Capture the cell that displays the provided text and extract its [X, Y] central coordinate. 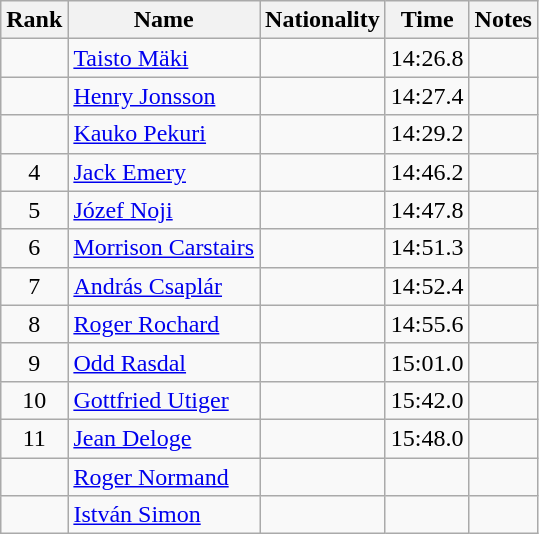
Jean Deloge [164, 438]
11 [34, 438]
Name [164, 20]
14:46.2 [427, 172]
Roger Normand [164, 477]
14:52.4 [427, 286]
14:27.4 [427, 96]
Gottfried Utiger [164, 400]
István Simon [164, 515]
10 [34, 400]
15:48.0 [427, 438]
4 [34, 172]
Taisto Mäki [164, 58]
8 [34, 324]
Nationality [323, 20]
András Csaplár [164, 286]
6 [34, 248]
Roger Rochard [164, 324]
Odd Rasdal [164, 362]
Jack Emery [164, 172]
14:26.8 [427, 58]
7 [34, 286]
Morrison Carstairs [164, 248]
Notes [503, 20]
14:51.3 [427, 248]
5 [34, 210]
Józef Noji [164, 210]
Time [427, 20]
Kauko Pekuri [164, 134]
15:42.0 [427, 400]
15:01.0 [427, 362]
Henry Jonsson [164, 96]
Rank [34, 20]
14:47.8 [427, 210]
14:29.2 [427, 134]
9 [34, 362]
14:55.6 [427, 324]
